Extract the (X, Y) coordinate from the center of the cell holding the provided text.  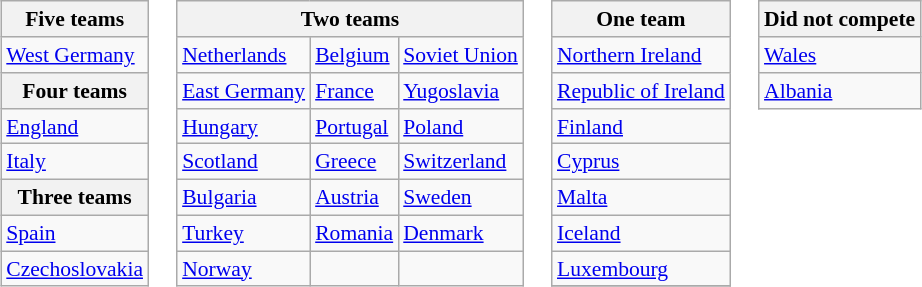
Luxembourg (641, 269)
Czechoslovakia (74, 269)
Sweden (460, 197)
East Germany (244, 91)
Belgium (354, 55)
Republic of Ireland (641, 91)
Denmark (460, 233)
France (354, 91)
Finland (641, 126)
Poland (460, 126)
Romania (354, 233)
Five teams (74, 19)
Austria (354, 197)
Northern Ireland (641, 55)
Turkey (244, 233)
Cyprus (641, 162)
Norway (244, 269)
Switzerland (460, 162)
Malta (641, 197)
Portugal (354, 126)
Wales (840, 55)
Three teams (74, 197)
Soviet Union (460, 55)
Scotland (244, 162)
Italy (74, 162)
Two teams (350, 19)
Yugoslavia (460, 91)
Greece (354, 162)
Bulgaria (244, 197)
Netherlands (244, 55)
Albania (840, 91)
West Germany (74, 55)
Hungary (244, 126)
Spain (74, 233)
Did not compete (840, 19)
One team (641, 19)
England (74, 126)
Four teams (74, 91)
Iceland (641, 233)
